Extract the [X, Y] coordinate from the center of the cell holding the provided text.  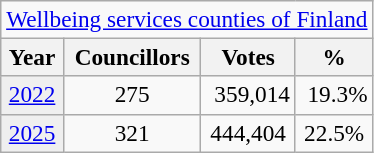
Councillors [132, 57]
Wellbeing services counties of Finland [187, 19]
Votes [248, 57]
19.3% [334, 95]
2025 [32, 133]
321 [132, 133]
2022 [32, 95]
% [334, 57]
Year [32, 57]
444,404 [248, 133]
359,014 [248, 95]
275 [132, 95]
22.5% [334, 133]
